Extract the (x, y) coordinate from the center of the cell holding the provided text.  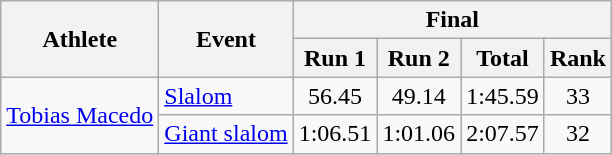
Total (503, 58)
Event (226, 39)
Run 2 (419, 58)
56.45 (335, 96)
Athlete (80, 39)
Final (452, 20)
32 (578, 134)
Run 1 (335, 58)
49.14 (419, 96)
1:45.59 (503, 96)
1:01.06 (419, 134)
33 (578, 96)
1:06.51 (335, 134)
Rank (578, 58)
Tobias Macedo (80, 115)
2:07.57 (503, 134)
Giant slalom (226, 134)
Slalom (226, 96)
